Search for the cell housing the specified text and yield its [X, Y] center coordinate. 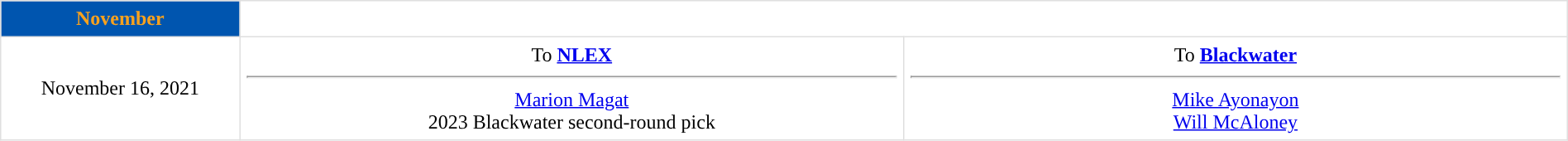
To NLEXMarion Magat2023 Blackwater second-round pick [572, 88]
November [121, 19]
To BlackwaterMike AyonayonWill McAloney [1236, 88]
November 16, 2021 [121, 88]
